For the text-containing cell, return its midpoint in [x, y] coordinate format. 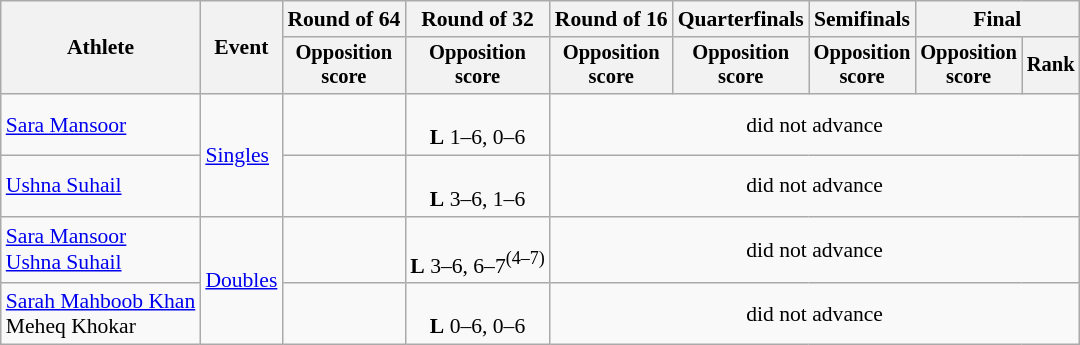
L 3–6, 6–7(4–7) [477, 250]
Quarterfinals [741, 19]
L 0–6, 0–6 [477, 314]
Rank [1051, 66]
Athlete [101, 48]
Semifinals [862, 19]
Sarah Mahboob KhanMeheq Khokar [101, 314]
Event [241, 48]
L 3–6, 1–6 [477, 186]
Round of 16 [612, 19]
Singles [241, 155]
Round of 64 [344, 19]
Ushna Suhail [101, 186]
Round of 32 [477, 19]
L 1–6, 0–6 [477, 124]
Sara Mansoor [101, 124]
Sara MansoorUshna Suhail [101, 250]
Doubles [241, 281]
Final [997, 19]
